Provide the (x, y) coordinate of the cell's center where the given text is located.  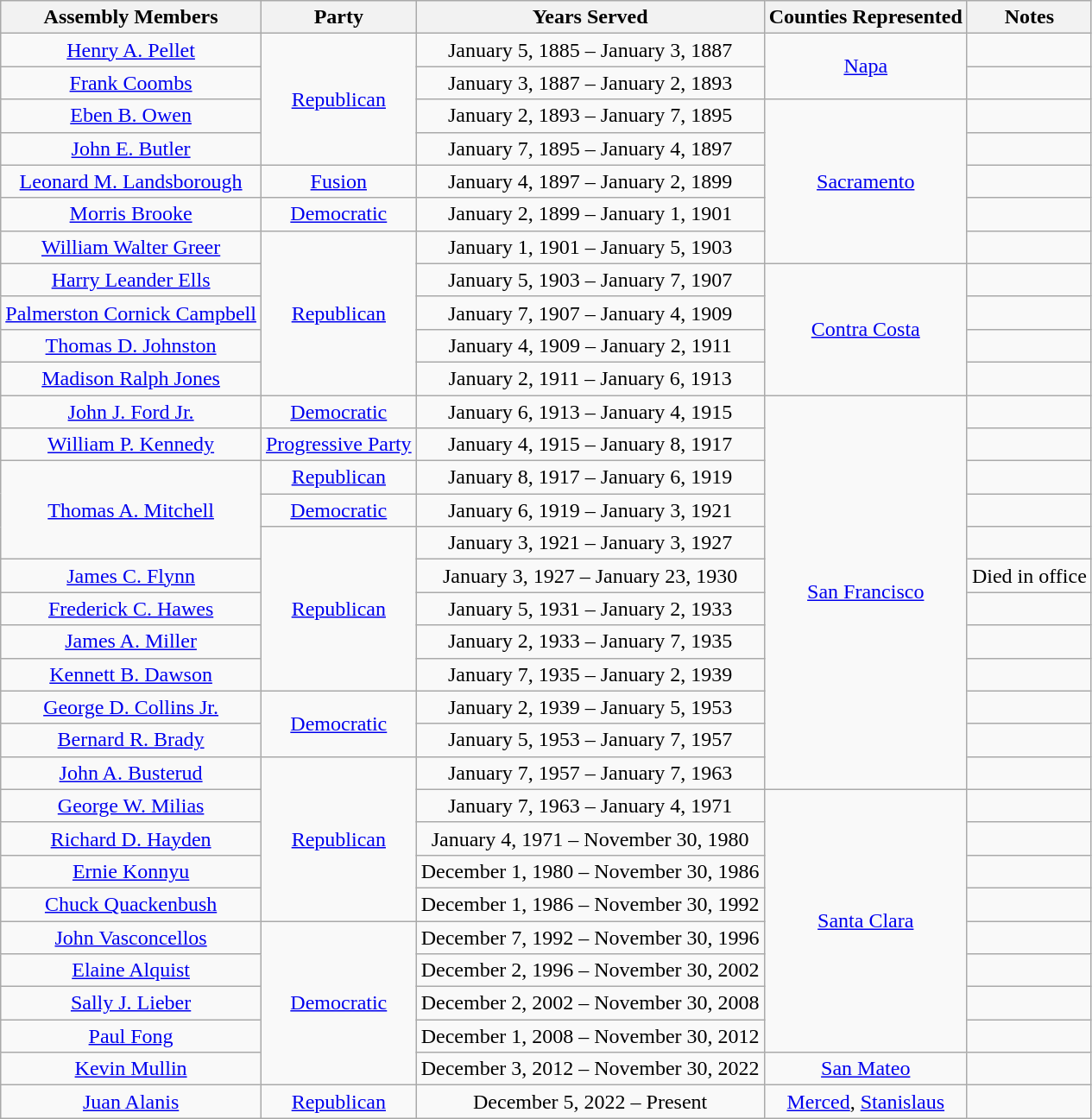
Leonard M. Landsborough (131, 181)
John Vasconcellos (131, 937)
January 1, 1901 – January 5, 1903 (590, 247)
Frank Coombs (131, 83)
January 7, 1895 – January 4, 1897 (590, 149)
January 4, 1971 – November 30, 1980 (590, 838)
January 7, 1963 – January 4, 1971 (590, 806)
December 1, 1980 – November 30, 1986 (590, 871)
Sacramento (865, 181)
January 3, 1921 – January 3, 1927 (590, 543)
Thomas A. Mitchell (131, 510)
Santa Clara (865, 920)
Counties Represented (865, 17)
Fusion (338, 181)
George W. Milias (131, 806)
January 7, 1907 – January 4, 1909 (590, 313)
January 5, 1903 – January 7, 1907 (590, 280)
January 4, 1909 – January 2, 1911 (590, 345)
December 7, 1992 – November 30, 1996 (590, 937)
Paul Fong (131, 1036)
Merced, Stanislaus (865, 1102)
San Francisco (865, 592)
Richard D. Hayden (131, 838)
December 1, 1986 – November 30, 1992 (590, 904)
January 4, 1897 – January 2, 1899 (590, 181)
January 8, 1917 – January 6, 1919 (590, 477)
December 1, 2008 – November 30, 2012 (590, 1036)
January 7, 1935 – January 2, 1939 (590, 674)
January 5, 1931 – January 2, 1933 (590, 609)
Eben B. Owen (131, 116)
December 3, 2012 – November 30, 2022 (590, 1069)
John E. Butler (131, 149)
James A. Miller (131, 642)
January 6, 1919 – January 3, 1921 (590, 510)
Napa (865, 66)
January 3, 1927 – January 23, 1930 (590, 576)
Chuck Quackenbush (131, 904)
James C. Flynn (131, 576)
Sally J. Lieber (131, 1003)
Bernard R. Brady (131, 740)
January 2, 1939 – January 5, 1953 (590, 707)
Harry Leander Ells (131, 280)
December 2, 1996 – November 30, 2002 (590, 970)
January 4, 1915 – January 8, 1917 (590, 445)
Juan Alanis (131, 1102)
Henry A. Pellet (131, 50)
January 2, 1893 – January 7, 1895 (590, 116)
John A. Busterud (131, 773)
January 5, 1953 – January 7, 1957 (590, 740)
Contra Costa (865, 329)
Died in office (1029, 576)
January 3, 1887 – January 2, 1893 (590, 83)
Thomas D. Johnston (131, 345)
December 2, 2002 – November 30, 2008 (590, 1003)
Notes (1029, 17)
January 2, 1899 – January 1, 1901 (590, 214)
Elaine Alquist (131, 970)
December 5, 2022 – Present (590, 1102)
George D. Collins Jr. (131, 707)
William P. Kennedy (131, 445)
January 2, 1933 – January 7, 1935 (590, 642)
Party (338, 17)
Kennett B. Dawson (131, 674)
January 5, 1885 – January 3, 1887 (590, 50)
Palmerston Cornick Campbell (131, 313)
Years Served (590, 17)
Madison Ralph Jones (131, 378)
Ernie Konnyu (131, 871)
January 2, 1911 – January 6, 1913 (590, 378)
John J. Ford Jr. (131, 412)
Kevin Mullin (131, 1069)
Morris Brooke (131, 214)
January 6, 1913 – January 4, 1915 (590, 412)
Frederick C. Hawes (131, 609)
William Walter Greer (131, 247)
San Mateo (865, 1069)
Assembly Members (131, 17)
January 7, 1957 – January 7, 1963 (590, 773)
Progressive Party (338, 445)
